For the text-containing cell, return its midpoint in [x, y] coordinate format. 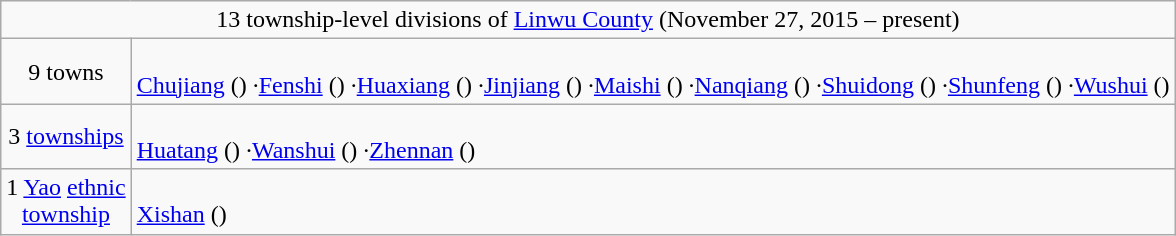
9 towns [66, 72]
Xishan () [653, 202]
13 township-level divisions of Linwu County (November 27, 2015 – present) [588, 20]
Huatang () ·Wanshui () ·Zhennan () [653, 136]
1 Yao ethnictownship [66, 202]
3 townships [66, 136]
Chujiang () ·Fenshi () ·Huaxiang () ·Jinjiang () ·Maishi () ·Nanqiang () ·Shuidong () ·Shunfeng () ·Wushui () [653, 72]
